Extract the [x, y] coordinate from the center of the cell holding the provided text.  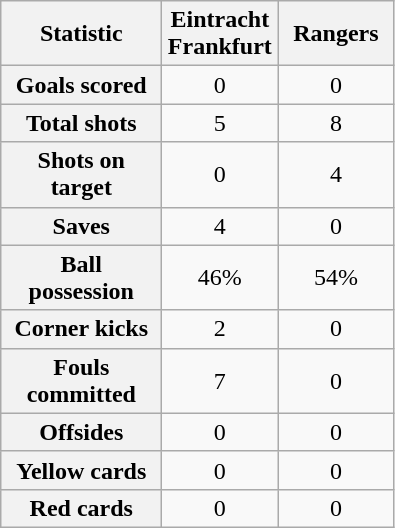
7 [220, 380]
Fouls committed [82, 380]
8 [336, 123]
Yellow cards [82, 470]
54% [336, 278]
Offsides [82, 432]
Shots on target [82, 174]
Red cards [82, 508]
Saves [82, 226]
Statistic [82, 34]
2 [220, 329]
Goals scored [82, 85]
Rangers [336, 34]
Ball possession [82, 278]
Total shots [82, 123]
Corner kicks [82, 329]
5 [220, 123]
Eintracht Frankfurt [220, 34]
46% [220, 278]
